Search for the cell housing the specified text and yield its [x, y] center coordinate. 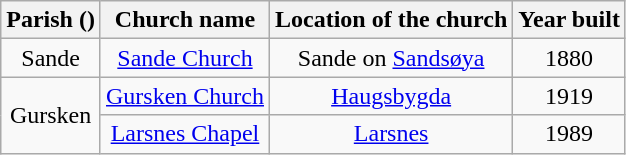
1989 [570, 134]
Sande on Sandsøya [392, 58]
Location of the church [392, 20]
1919 [570, 96]
Larsnes Chapel [184, 134]
Haugsbygda [392, 96]
Church name [184, 20]
Sande Church [184, 58]
Year built [570, 20]
1880 [570, 58]
Gursken [51, 115]
Sande [51, 58]
Larsnes [392, 134]
Gursken Church [184, 96]
Parish () [51, 20]
